Identify which cell holds the provided text, then report its [X, Y] central coordinate. 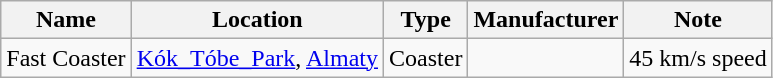
Coaster [426, 58]
Type [426, 20]
Manufacturer [546, 20]
Location [257, 20]
Fast Coaster [66, 58]
Name [66, 20]
Kók_Tóbe_Park, Almaty [257, 58]
45 km/s speed [698, 58]
Note [698, 20]
